Return (x, y) of the center of cell containing provided text 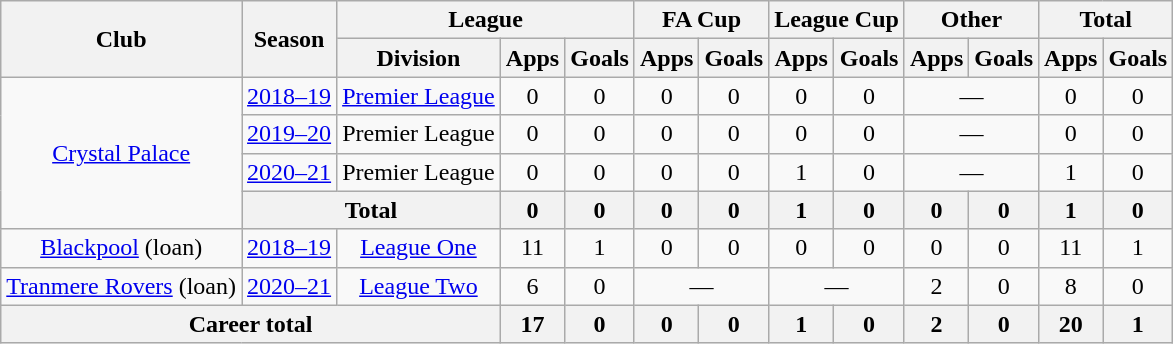
League Cup (837, 20)
2019–20 (290, 134)
Other (971, 20)
League Two (419, 286)
Career total (251, 324)
Club (122, 39)
6 (532, 286)
League One (419, 248)
20 (1071, 324)
Season (290, 39)
Tranmere Rovers (loan) (122, 286)
FA Cup (701, 20)
Crystal Palace (122, 153)
Division (419, 58)
League (486, 20)
8 (1071, 286)
Blackpool (loan) (122, 248)
17 (532, 324)
